For the text-containing cell, return its midpoint in (x, y) coordinate format. 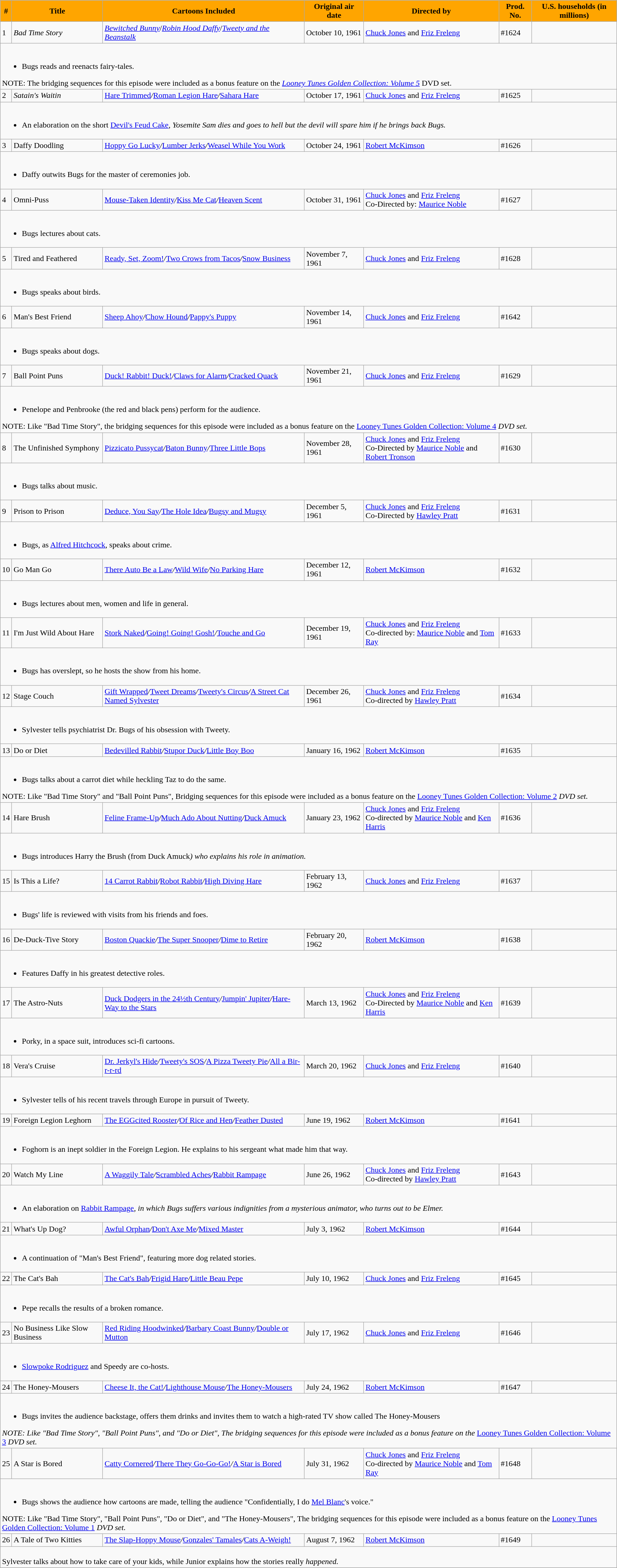
Watch My Line (57, 1175)
#1624 (515, 32)
Prod. No. (515, 11)
Bewitched Bunny/Robin Hood Daffy/Tweety and the Beanstalk (204, 32)
Directed by (431, 11)
Duck! Rabbit! Duck!/Claws for Alarm/Cracked Quack (204, 376)
An elaboration on the short Devil's Feud Cake, Yosemite Sam dies and goes to hell but the devil will spare him if he brings back Bugs. (308, 121)
Foreign Legion Leghorn (57, 1120)
Ready, Set, Zoom!/Two Crows from Tacos/Snow Business (204, 258)
July 31, 1962 (334, 1464)
Go Man Go (57, 569)
Dr. Jerkyl's Hide/Tweety's SOS/A Pizza Tweety Pie/All a Bir-r-r-rd (204, 1066)
1 (6, 32)
Stage Couch (57, 696)
#1637 (515, 881)
Chuck Jones and Friz FrelengCo-Directed by: Maurice Noble (431, 200)
#1643 (515, 1175)
Satain's Waitin (57, 96)
#1644 (515, 1229)
Bugs' life is reviewed with visits from his friends and foes. (308, 910)
Bugs speaks about dogs. (308, 346)
July 10, 1962 (334, 1278)
Awful Orphan/Don't Axe Me/Mixed Master (204, 1229)
#1636 (515, 818)
#1635 (515, 750)
16 (6, 940)
#1627 (515, 200)
What's Up Dog? (57, 1229)
Chuck Jones and Friz FrelengCo-directed by: Maurice Noble and Tom Ray (431, 633)
The Unfinished Symphony (57, 448)
July 3, 1962 (334, 1229)
#1626 (515, 145)
March 13, 1962 (334, 1003)
The Cat's Bah/Frigid Hare/Little Beau Pepe (204, 1278)
Pizzicato Pussycat/Baton Bunny/Three Little Bops (204, 448)
19 (6, 1120)
#1647 (515, 1387)
4 (6, 200)
Original air date (334, 11)
14 (6, 818)
Title (57, 11)
#1632 (515, 569)
An elaboration on Rabbit Rampage, in which Bugs suffers various indignities from a mysterious animator, who turns out to be Elmer. (308, 1204)
December 12, 1961 (334, 569)
7 (6, 376)
Bedevilled Rabbit/Stupor Duck/Little Boy Boo (204, 750)
Omni-Puss (57, 200)
A Star is Bored (57, 1464)
#1631 (515, 511)
Mouse-Taken Identity/Kiss Me Cat/Heaven Scent (204, 200)
#1634 (515, 696)
13 (6, 750)
#1646 (515, 1333)
#1630 (515, 448)
October 24, 1961 (334, 145)
U.S. households (in millions) (574, 11)
#1649 (515, 1540)
Gift Wrapped/Tweet Dreams/Tweety's Circus/A Street Cat Named Sylvester (204, 696)
8 (6, 448)
A Waggily Tale/Scrambled Aches/Rabbit Rampage (204, 1175)
Prison to Prison (57, 511)
Sylvester talks about how to take care of your kids, while Junior explains how the stories really happened. (308, 1557)
Bugs introduces Harry the Brush (from Duck Amuck) who explains his role in animation. (308, 852)
#1639 (515, 1003)
Features Daffy in his greatest detective roles. (308, 969)
#1625 (515, 96)
De-Duck-Tive Story (57, 940)
The EGGcited Rooster/Of Rice and Hen/Feather Dusted (204, 1120)
26 (6, 1540)
August 7, 1962 (334, 1540)
Stork Naked/Going! Going! Gosh!/Touche and Go (204, 633)
Cheese It, the Cat!/Lighthouse Mouse/The Honey-Mousers (204, 1387)
15 (6, 881)
Deduce, You Say/The Hole Idea/Bugsy and Mugsy (204, 511)
6 (6, 317)
Bugs lectures about cats. (308, 229)
Chuck Jones and Friz FrelengCo-directed by Maurice Noble and Ken Harris (431, 818)
Red Riding Hoodwinked/Barbary Coast Bunny/Double or Mutton (204, 1333)
11 (6, 633)
Sylvester tells psychiatrist Dr. Bugs of his obsession with Tweety. (308, 725)
12 (6, 696)
#1641 (515, 1120)
December 19, 1961 (334, 633)
#1629 (515, 376)
Daffy Doodling (57, 145)
Hare Trimmed/Roman Legion Hare/Sahara Hare (204, 96)
No Business Like Slow Business (57, 1333)
January 16, 1962 (334, 750)
2 (6, 96)
#1642 (515, 317)
October 10, 1961 (334, 32)
24 (6, 1387)
Foghorn is an inept soldier in the Foreign Legion. He explains to his sergeant what made him that way. (308, 1145)
Porky, in a space suit, introduces sci-fi cartoons. (308, 1037)
#1648 (515, 1464)
Chuck Jones and Friz FrelengCo-Directed by Maurice Noble and Robert Tronson (431, 448)
June 26, 1962 (334, 1175)
Sylvester tells of his recent travels through Europe in pursuit of Tweety. (308, 1095)
#1628 (515, 258)
Bugs speaks about birds. (308, 287)
July 17, 1962 (334, 1333)
#1638 (515, 940)
18 (6, 1066)
#1633 (515, 633)
November 28, 1961 (334, 448)
Boston Quackie/The Super Snooper/Dime to Retire (204, 940)
10 (6, 569)
March 20, 1962 (334, 1066)
A Tale of Two Kitties (57, 1540)
14 Carrot Rabbit/Robot Rabbit/High Diving Hare (204, 881)
October 31, 1961 (334, 200)
November 7, 1961 (334, 258)
#1640 (515, 1066)
Is This a Life? (57, 881)
Hare Brush (57, 818)
Chuck Jones and Friz FrelengCo-Directed by Maurice Noble and Ken Harris (431, 1003)
# (6, 11)
Bugs has overslept, so he hosts the show from his home. (308, 666)
The Astro-Nuts (57, 1003)
Cartoons Included (204, 11)
20 (6, 1175)
The Cat's Bah (57, 1278)
There Auto Be a Law/Wild Wife/No Parking Hare (204, 569)
3 (6, 145)
I'm Just Wild About Hare (57, 633)
Bugs talks about music. (308, 482)
Ball Point Puns (57, 376)
January 23, 1962 (334, 818)
Vera's Cruise (57, 1066)
Bugs lectures about men, women and life in general. (308, 599)
Sheep Ahoy/Chow Hound/Pappy's Puppy (204, 317)
Chuck Jones and Friz FrelengCo-directed by Maurice Noble and Tom Ray (431, 1464)
The Honey-Mousers (57, 1387)
17 (6, 1003)
February 20, 1962 (334, 940)
Pepe recalls the results of a broken romance. (308, 1303)
23 (6, 1333)
A continuation of "Man's Best Friend", featuring more dog related stories. (308, 1254)
Bad Time Story (57, 32)
Daffy outwits Bugs for the master of ceremonies job. (308, 170)
Duck Dodgers in the 24½th Century/Jumpin' Jupiter/Hare-Way to the Stars (204, 1003)
Chuck Jones and Friz FrelengCo-Directed by Hawley Pratt (431, 511)
Catty Cornered/There They Go-Go-Go!/A Star is Bored (204, 1464)
5 (6, 258)
October 17, 1961 (334, 96)
25 (6, 1464)
Feline Frame-Up/Much Ado About Nutting/Duck Amuck (204, 818)
Man's Best Friend (57, 317)
June 19, 1962 (334, 1120)
Bugs, as Alfred Hitchcock, speaks about crime. (308, 540)
Do or Diet (57, 750)
The Slap-Hoppy Mouse/Gonzales' Tamales/Cats A-Weigh! (204, 1540)
9 (6, 511)
Slowpoke Rodriguez and Speedy are co-hosts. (308, 1362)
Hoppy Go Lucky/Lumber Jerks/Weasel While You Work (204, 145)
21 (6, 1229)
February 13, 1962 (334, 881)
December 5, 1961 (334, 511)
#1645 (515, 1278)
November 21, 1961 (334, 376)
Tired and Feathered (57, 258)
December 26, 1961 (334, 696)
November 14, 1961 (334, 317)
22 (6, 1278)
July 24, 1962 (334, 1387)
